Scan for the cell matching the given text and deliver its (X, Y) coordinate at center. 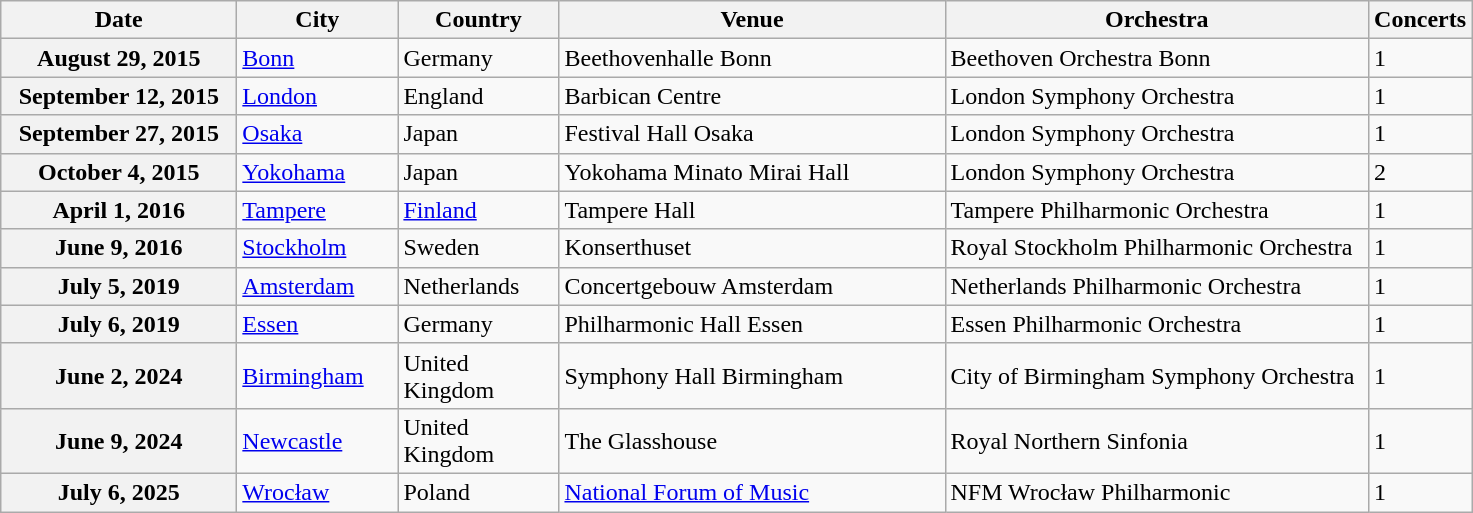
Netherlands Philharmonic Orchestra (1157, 286)
NFM Wrocław Philharmonic (1157, 492)
Essen (318, 324)
Essen Philharmonic Orchestra (1157, 324)
Poland (478, 492)
Date (119, 20)
Concerts (1420, 20)
Tampere Hall (752, 210)
Yokohama (318, 172)
June 9, 2016 (119, 248)
Birmingham (318, 376)
July 5, 2019 (119, 286)
Barbican Centre (752, 96)
Newcastle (318, 440)
National Forum of Music (752, 492)
Netherlands (478, 286)
Stockholm (318, 248)
Tampere (318, 210)
July 6, 2025 (119, 492)
Finland (478, 210)
October 4, 2015 (119, 172)
Konserthuset (752, 248)
July 6, 2019 (119, 324)
Beethoven Orchestra Bonn (1157, 58)
June 2, 2024 (119, 376)
Sweden (478, 248)
Amsterdam (318, 286)
Royal Northern Sinfonia (1157, 440)
Osaka (318, 134)
Symphony Hall Birmingham (752, 376)
Festival Hall Osaka (752, 134)
Royal Stockholm Philharmonic Orchestra (1157, 248)
City of Birmingham Symphony Orchestra (1157, 376)
2 (1420, 172)
Beethovenhalle Bonn (752, 58)
England (478, 96)
Country (478, 20)
Wrocław (318, 492)
June 9, 2024 (119, 440)
August 29, 2015 (119, 58)
London (318, 96)
Concertgebouw Amsterdam (752, 286)
April 1, 2016 (119, 210)
The Glasshouse (752, 440)
Venue (752, 20)
September 12, 2015 (119, 96)
Tampere Philharmonic Orchestra (1157, 210)
Orchestra (1157, 20)
September 27, 2015 (119, 134)
Bonn (318, 58)
Yokohama Minato Mirai Hall (752, 172)
City (318, 20)
Philharmonic Hall Essen (752, 324)
